Determine the (x, y) coordinate at the center of the cell enclosing the given text.  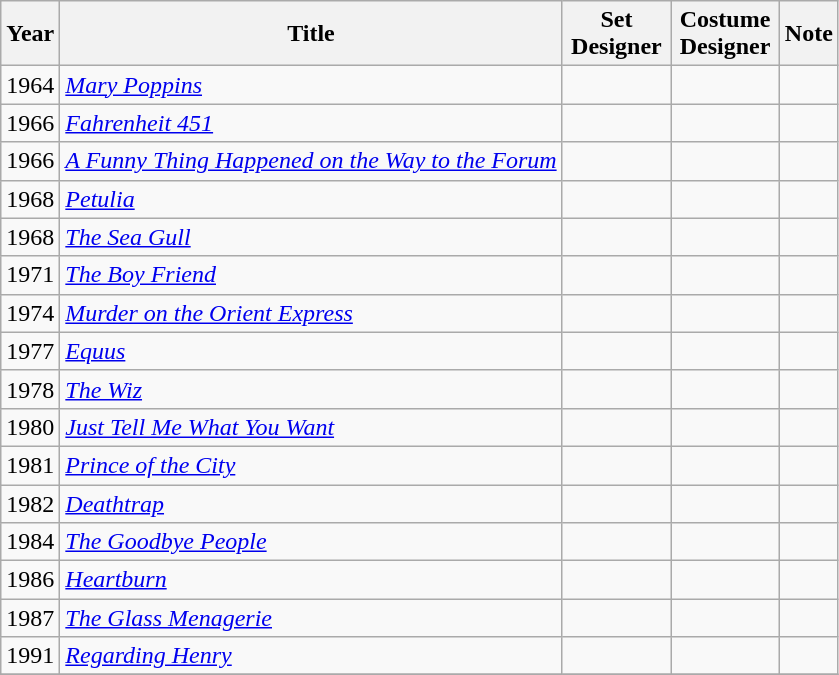
1964 (30, 85)
Note (808, 34)
The Boy Friend (311, 275)
The Goodbye People (311, 542)
Prince of the City (311, 465)
Title (311, 34)
Deathtrap (311, 503)
Mary Poppins (311, 85)
Year (30, 34)
The Sea Gull (311, 237)
Just Tell Me What You Want (311, 427)
Costume Designer (726, 34)
The Glass Menagerie (311, 618)
1984 (30, 542)
Regarding Henry (311, 656)
Heartburn (311, 580)
1987 (30, 618)
The Wiz (311, 389)
Petulia (311, 199)
Murder on the Orient Express (311, 313)
A Funny Thing Happened on the Way to the Forum (311, 161)
1977 (30, 351)
1991 (30, 656)
Equus (311, 351)
1986 (30, 580)
1971 (30, 275)
1981 (30, 465)
Fahrenheit 451 (311, 123)
1974 (30, 313)
1982 (30, 503)
1978 (30, 389)
Set Designer (616, 34)
1980 (30, 427)
